Identify which cell holds the provided text, then report its [X, Y] central coordinate. 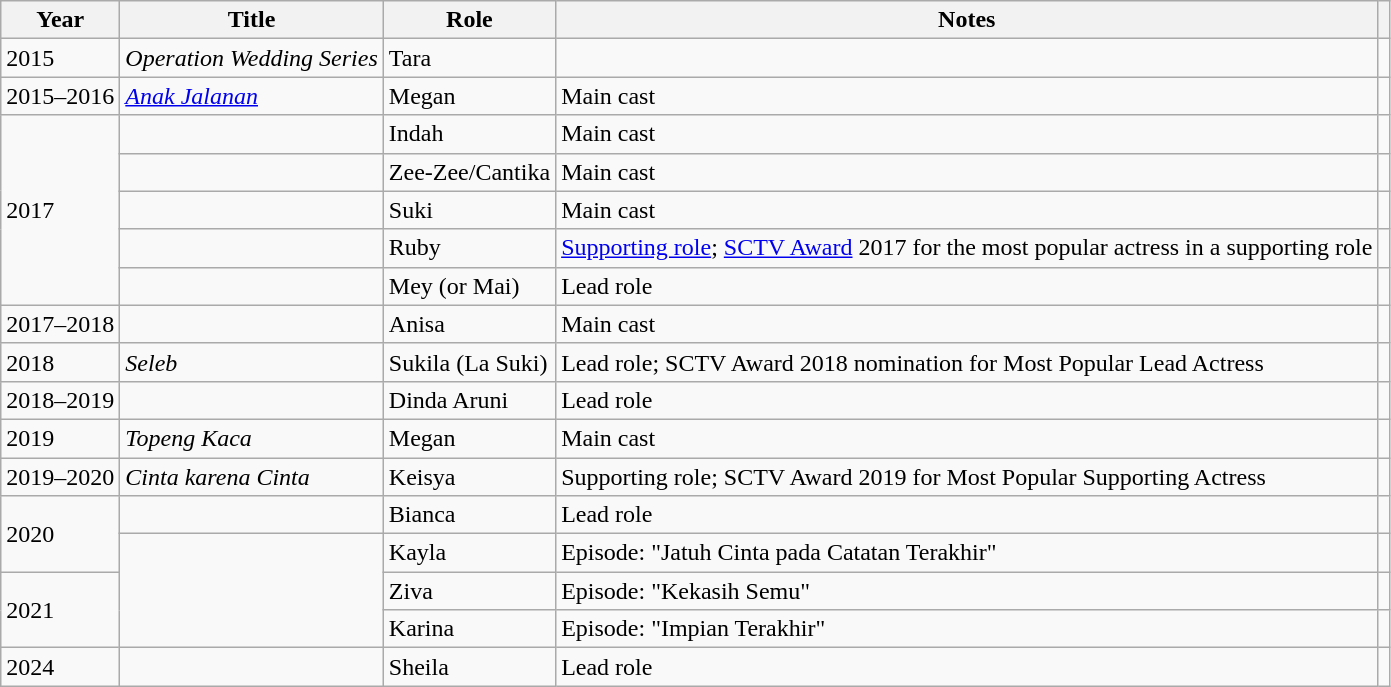
Episode: "Jatuh Cinta pada Catatan Terakhir" [967, 553]
2015 [60, 58]
Indah [469, 134]
Karina [469, 629]
Dinda Aruni [469, 400]
Notes [967, 20]
Mey (or Mai) [469, 286]
Keisya [469, 477]
Sheila [469, 667]
Tara [469, 58]
Seleb [252, 362]
Sukila (La Suki) [469, 362]
2019–2020 [60, 477]
2021 [60, 610]
2017 [60, 210]
Supporting role; SCTV Award 2019 for Most Popular Supporting Actress [967, 477]
Suki [469, 210]
Zee-Zee/Cantika [469, 172]
Ruby [469, 248]
Ziva [469, 591]
Anisa [469, 324]
Year [60, 20]
Title [252, 20]
2024 [60, 667]
2020 [60, 534]
Supporting role; SCTV Award 2017 for the most popular actress in a supporting role [967, 248]
Kayla [469, 553]
Operation Wedding Series [252, 58]
2017–2018 [60, 324]
Episode: "Impian Terakhir" [967, 629]
Bianca [469, 515]
Lead role; SCTV Award 2018 nomination for Most Popular Lead Actress [967, 362]
Topeng Kaca [252, 438]
2019 [60, 438]
2015–2016 [60, 96]
2018 [60, 362]
Cinta karena Cinta [252, 477]
Anak Jalanan [252, 96]
Role [469, 20]
Episode: "Kekasih Semu" [967, 591]
2018–2019 [60, 400]
